Determine the (X, Y) coordinate at the center of the cell enclosing the given text.  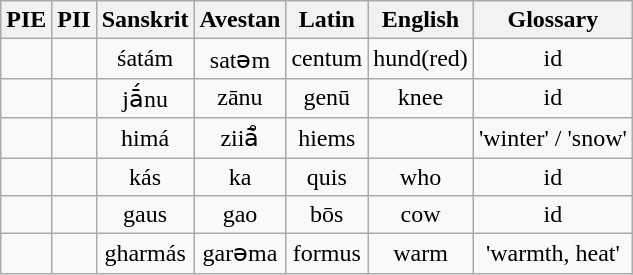
PII (74, 20)
gharmás (145, 254)
centum (327, 59)
Sanskrit (145, 20)
Latin (327, 20)
English (421, 20)
himá (145, 138)
ziiā̊ (240, 138)
quis (327, 177)
bōs (327, 215)
hiems (327, 138)
ka (240, 177)
warm (421, 254)
who (421, 177)
Glossary (552, 20)
'warmth, heat' (552, 254)
cow (421, 215)
satəm (240, 59)
jā́nu (145, 98)
śatám (145, 59)
gao (240, 215)
knee (421, 98)
formus (327, 254)
zānu (240, 98)
gaus (145, 215)
kás (145, 177)
'winter' / 'snow' (552, 138)
genū (327, 98)
PIE (26, 20)
garəma (240, 254)
Avestan (240, 20)
hund(red) (421, 59)
